Search for the cell housing the specified text and yield its [X, Y] center coordinate. 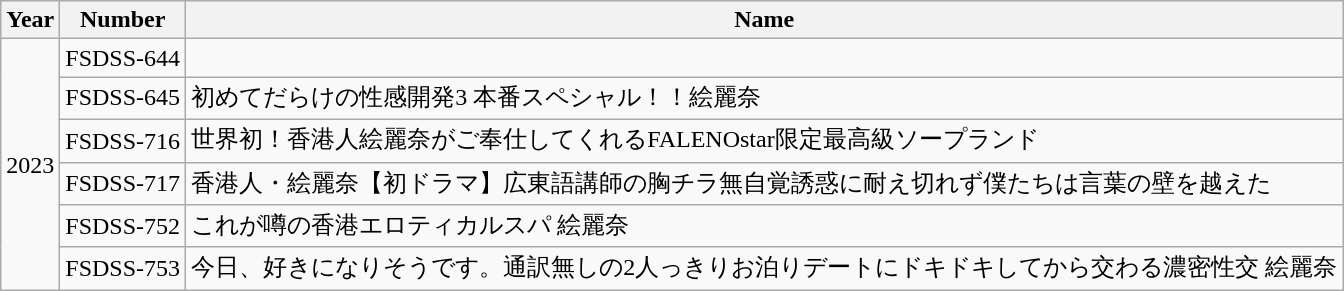
初めてだらけの性感開発3 本番スペシャル！！絵麗奈 [764, 98]
香港人・絵麗奈【初ドラマ】広東語講師の胸チラ無自覚誘惑に耐え切れず僕たちは言葉の壁を越えた [764, 184]
Year [30, 20]
FSDSS-645 [123, 98]
今日、好きになりそうです。通訳無しの2人っきりお泊りデートにドキドキしてから交わる濃密性交 絵麗奈 [764, 268]
FSDSS-753 [123, 268]
FSDSS-717 [123, 184]
Name [764, 20]
FSDSS-716 [123, 140]
FSDSS-644 [123, 58]
これが噂の香港エロティカルスパ 絵麗奈 [764, 226]
Number [123, 20]
2023 [30, 164]
FSDSS-752 [123, 226]
世界初！香港人絵麗奈がご奉仕してくれるFALENOstar限定最高級ソープランド [764, 140]
